Pinpoint the cell where the given text exists, returning its (x, y) midpoint coordinate. 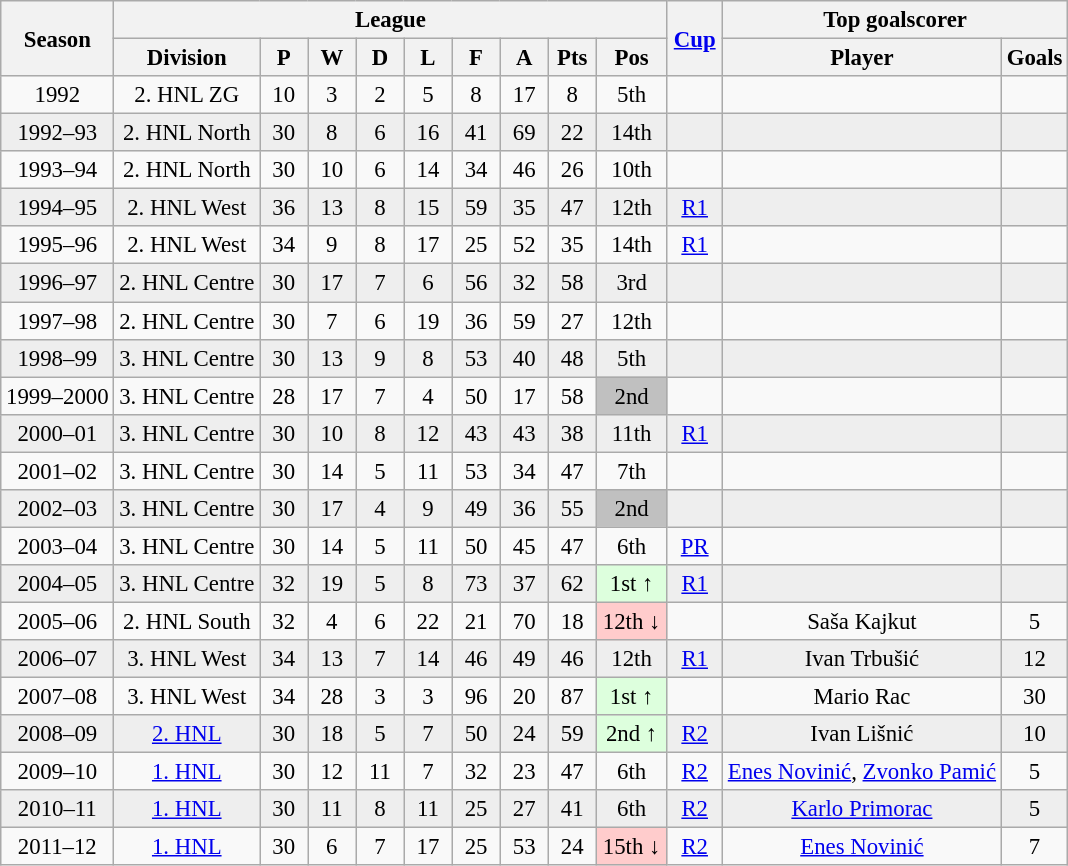
16 (428, 133)
1997–98 (58, 321)
Season (58, 38)
Pos (632, 58)
2nd ↑ (632, 734)
20 (524, 697)
Ivan Trbušić (862, 659)
Mario Rac (862, 697)
D (380, 58)
1996–97 (58, 283)
37 (524, 584)
2. HNL ZG (187, 95)
2010–11 (58, 809)
21 (476, 621)
Top goalscorer (894, 20)
40 (524, 358)
2011–12 (58, 847)
L (428, 58)
12th ↓ (632, 621)
Saša Kajkut (862, 621)
62 (572, 584)
Goals (1034, 58)
1992–93 (58, 133)
PR (695, 546)
45 (524, 546)
2007–08 (58, 697)
Player (862, 58)
1993–94 (58, 170)
2. HNL (187, 734)
70 (524, 621)
Enes Novinić (862, 847)
2004–05 (58, 584)
Pts (572, 58)
2000–01 (58, 433)
48 (572, 358)
League (390, 20)
26 (572, 170)
1992 (58, 95)
1999–2000 (58, 396)
69 (524, 133)
W (332, 58)
15 (428, 208)
1994–95 (58, 208)
52 (524, 245)
Division (187, 58)
2. HNL South (187, 621)
73 (476, 584)
F (476, 58)
7th (632, 471)
2 (380, 95)
1995–96 (58, 245)
96 (476, 697)
2008–09 (58, 734)
3rd (632, 283)
Karlo Primorac (862, 809)
2003–04 (58, 546)
2005–06 (58, 621)
23 (524, 772)
38 (572, 433)
2002–03 (58, 509)
Cup (695, 38)
11th (632, 433)
55 (572, 509)
2009–10 (58, 772)
Enes Novinić, Zvonko Pamić (862, 772)
P (284, 58)
Ivan Lišnić (862, 734)
2001–02 (58, 471)
87 (572, 697)
56 (476, 283)
10th (632, 170)
2006–07 (58, 659)
1998–99 (58, 358)
A (524, 58)
15th ↓ (632, 847)
